For the text-containing cell, return its midpoint in (X, Y) coordinate format. 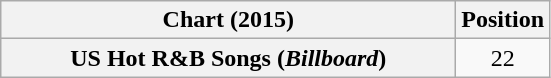
Chart (2015) (228, 20)
22 (503, 58)
Position (503, 20)
US Hot R&B Songs (Billboard) (228, 58)
